Scan for the cell matching the given text and deliver its [x, y] coordinate at center. 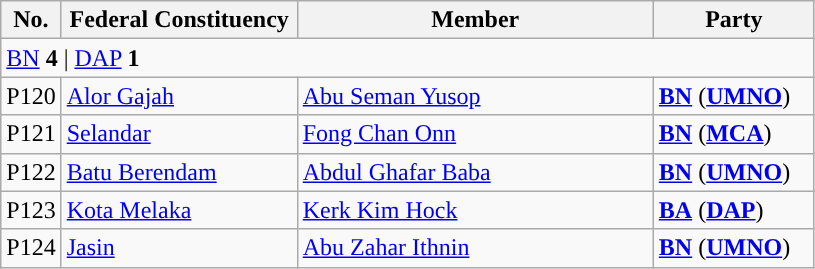
Federal Constituency [179, 20]
Kota Melaka [179, 210]
P121 [31, 134]
No. [31, 20]
Abu Zahar Ithnin [475, 248]
BN (MCA) [734, 134]
Abdul Ghafar Baba [475, 172]
Fong Chan Onn [475, 134]
Selandar [179, 134]
Batu Berendam [179, 172]
Alor Gajah [179, 96]
Abu Seman Yusop [475, 96]
Jasin [179, 248]
BA (DAP) [734, 210]
Member [475, 20]
BN 4 | DAP 1 [408, 58]
P120 [31, 96]
P123 [31, 210]
Kerk Kim Hock [475, 210]
Party [734, 20]
P122 [31, 172]
P124 [31, 248]
